Find where the given text appears and provide that cell's center as [X, Y] coordinate. 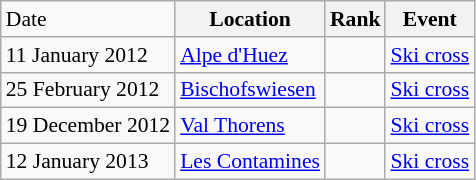
Location [250, 19]
11 January 2012 [88, 55]
19 December 2012 [88, 126]
Les Contamines [250, 162]
Alpe d'Huez [250, 55]
Val Thorens [250, 126]
25 February 2012 [88, 90]
Event [430, 19]
Date [88, 19]
Rank [356, 19]
12 January 2013 [88, 162]
Bischofswiesen [250, 90]
